Output the (X, Y) coordinate of the center of the cell containing the given text.  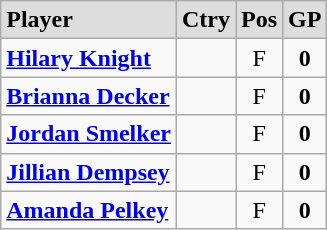
GP (305, 20)
Pos (260, 20)
Jordan Smelker (89, 134)
Hilary Knight (89, 58)
Jillian Dempsey (89, 172)
Player (89, 20)
Brianna Decker (89, 96)
Amanda Pelkey (89, 210)
Ctry (206, 20)
